Determine the [X, Y] coordinate at the center of the cell enclosing the given text.  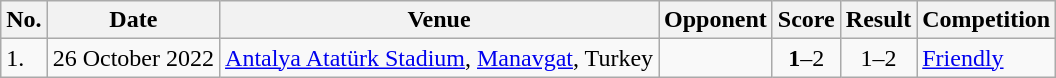
Venue [440, 20]
26 October 2022 [133, 58]
No. [24, 20]
1. [24, 58]
Friendly [986, 58]
Date [133, 20]
Result [878, 20]
Score [806, 20]
Competition [986, 20]
Antalya Atatürk Stadium, Manavgat, Turkey [440, 58]
Opponent [716, 20]
